Search for the cell housing the specified text and yield its [x, y] center coordinate. 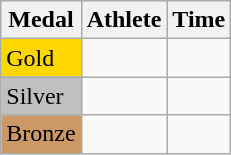
Gold [41, 58]
Silver [41, 96]
Athlete [124, 20]
Bronze [41, 134]
Time [199, 20]
Medal [41, 20]
